Extract the (x, y) coordinate from the center of the cell holding the provided text.  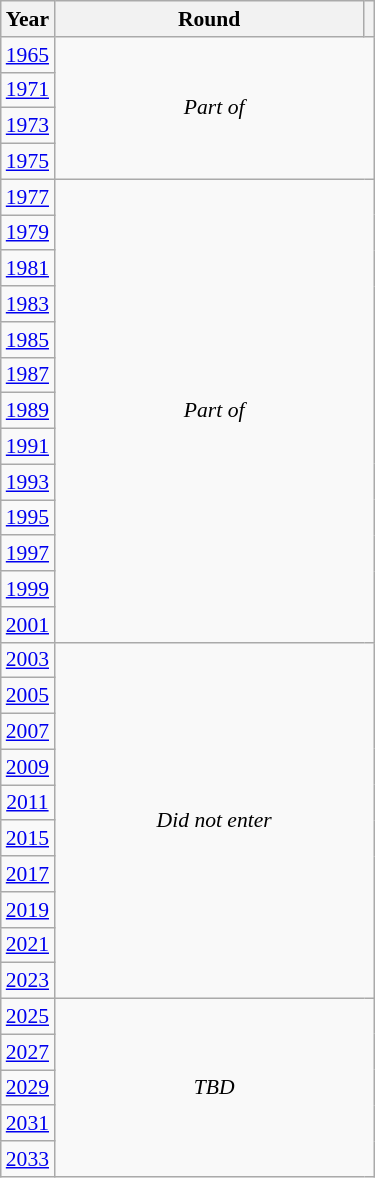
1975 (28, 162)
2027 (28, 1052)
1981 (28, 269)
2011 (28, 803)
1999 (28, 589)
2005 (28, 696)
1997 (28, 554)
1989 (28, 411)
1979 (28, 233)
Year (28, 19)
Round (209, 19)
1971 (28, 90)
1983 (28, 304)
2025 (28, 1017)
TBD (214, 1088)
2029 (28, 1088)
2015 (28, 839)
2009 (28, 767)
2001 (28, 625)
2031 (28, 1124)
1993 (28, 482)
2007 (28, 732)
1965 (28, 55)
2023 (28, 981)
2021 (28, 945)
2017 (28, 874)
1987 (28, 375)
2019 (28, 910)
1973 (28, 126)
1985 (28, 340)
1991 (28, 447)
1995 (28, 518)
2003 (28, 660)
2033 (28, 1159)
Did not enter (214, 820)
1977 (28, 197)
